Detect which cell encompasses the target text, then output its (x, y) center coordinate. 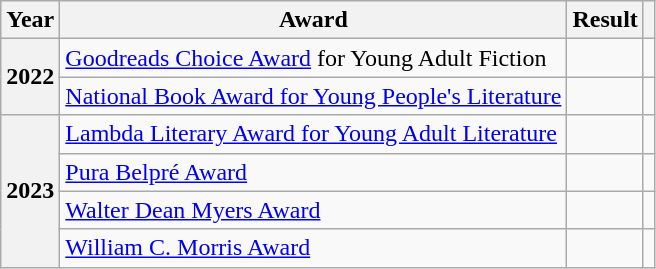
National Book Award for Young People's Literature (314, 96)
William C. Morris Award (314, 248)
2022 (30, 77)
Year (30, 20)
2023 (30, 191)
Award (314, 20)
Goodreads Choice Award for Young Adult Fiction (314, 58)
Pura Belpré Award (314, 172)
Walter Dean Myers Award (314, 210)
Result (605, 20)
Lambda Literary Award for Young Adult Literature (314, 134)
